Output the (x, y) coordinate of the center of the cell containing the given text.  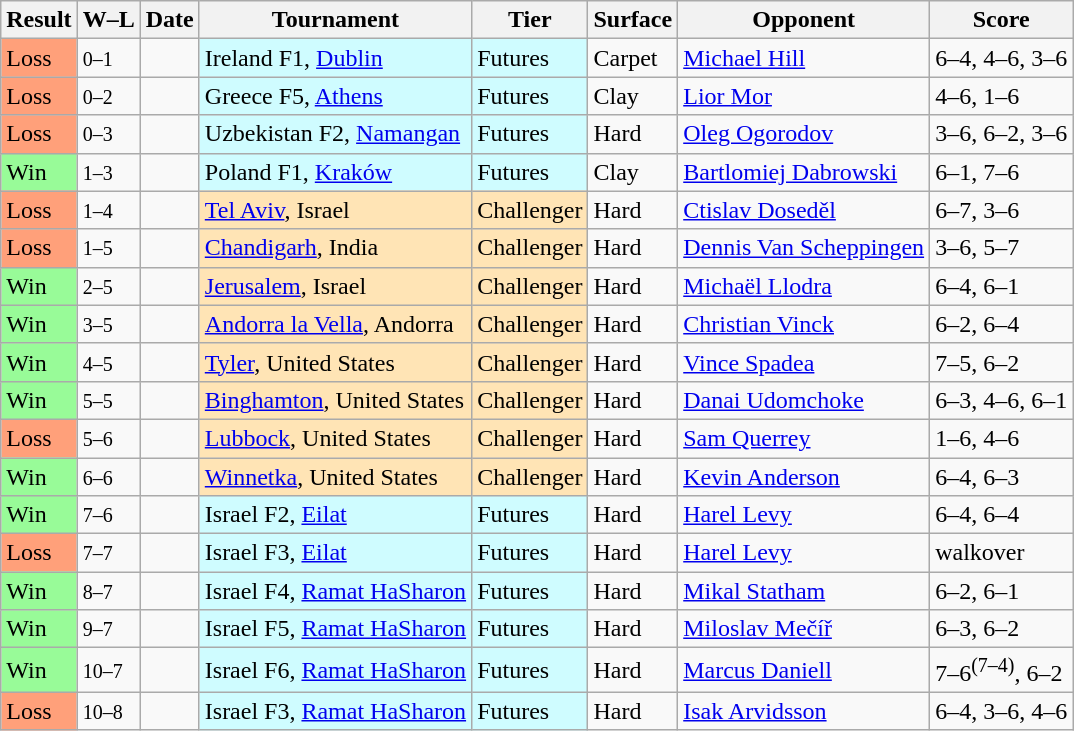
Dennis Van Scheppingen (804, 248)
7–6(7–4), 6–2 (1002, 670)
Lior Mor (804, 96)
3–6, 6–2, 3–6 (1002, 134)
Tier (530, 20)
Uzbekistan F2, Namangan (335, 134)
6–2, 6–1 (1002, 591)
walkover (1002, 553)
W–L (108, 20)
7–5, 6–2 (1002, 362)
Marcus Daniell (804, 670)
Surface (633, 20)
6–6 (108, 477)
6–3, 6–2 (1002, 629)
5–5 (108, 400)
Date (170, 20)
Israel F5, Ramat HaSharon (335, 629)
0–1 (108, 58)
Kevin Anderson (804, 477)
Carpet (633, 58)
Vince Spadea (804, 362)
Mikal Statham (804, 591)
Winnetka, United States (335, 477)
6–4, 4–6, 3–6 (1002, 58)
9–7 (108, 629)
Israel F6, Ramat HaSharon (335, 670)
10–7 (108, 670)
1–3 (108, 172)
0–3 (108, 134)
1–6, 4–6 (1002, 438)
0–2 (108, 96)
Israel F4, Ramat HaSharon (335, 591)
6–2, 6–4 (1002, 324)
Jerusalem, Israel (335, 286)
6–4, 6–4 (1002, 515)
4–6, 1–6 (1002, 96)
2–5 (108, 286)
Isak Arvidsson (804, 711)
1–4 (108, 210)
1–5 (108, 248)
Andorra la Vella, Andorra (335, 324)
Result (39, 20)
Bartlomiej Dabrowski (804, 172)
6–7, 3–6 (1002, 210)
Tyler, United States (335, 362)
8–7 (108, 591)
Michael Hill (804, 58)
Lubbock, United States (335, 438)
5–6 (108, 438)
Sam Querrey (804, 438)
Ireland F1, Dublin (335, 58)
Tournament (335, 20)
6–3, 4–6, 6–1 (1002, 400)
Opponent (804, 20)
Ctislav Doseděl (804, 210)
Danai Udomchoke (804, 400)
Michaël Llodra (804, 286)
3–6, 5–7 (1002, 248)
Chandigarh, India (335, 248)
Israel F3, Ramat HaSharon (335, 711)
6–4, 6–1 (1002, 286)
Score (1002, 20)
Binghamton, United States (335, 400)
Greece F5, Athens (335, 96)
Poland F1, Kraków (335, 172)
6–1, 7–6 (1002, 172)
Miloslav Mečíř (804, 629)
Israel F2, Eilat (335, 515)
6–4, 6–3 (1002, 477)
Christian Vinck (804, 324)
3–5 (108, 324)
Tel Aviv, Israel (335, 210)
Oleg Ogorodov (804, 134)
7–7 (108, 553)
6–4, 3–6, 4–6 (1002, 711)
Israel F3, Eilat (335, 553)
7–6 (108, 515)
4–5 (108, 362)
10–8 (108, 711)
